Determine the [X, Y] coordinate at the center of the cell enclosing the given text.  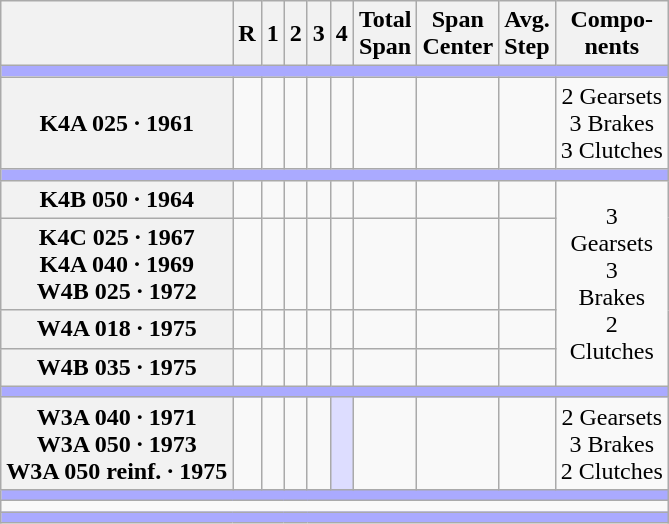
SpanCenter [458, 34]
2 Gearsets3 Brakes3 Clutches [612, 123]
4 [342, 34]
2 [296, 34]
Compo-nents [612, 34]
W3A 040 · 1971W3A 050 · 1973W3A 050 reinf. · 1975 [117, 443]
3Gearsets3Brakes2Clutches [612, 283]
K4A 025 · 1961 [117, 123]
W4A 018 · 1975 [117, 329]
2 Gearsets3 Brakes2 Clutches [612, 443]
K4C 025 · 1967K4A 040 · 1969W4B 025 · 1972 [117, 264]
K4B 050 · 1964 [117, 199]
Avg.Step [528, 34]
1 [272, 34]
TotalSpan [385, 34]
3 [318, 34]
R [247, 34]
W4B 035 · 1975 [117, 367]
